Return the (x, y) coordinate for the center point of the cell that contains the specified text.  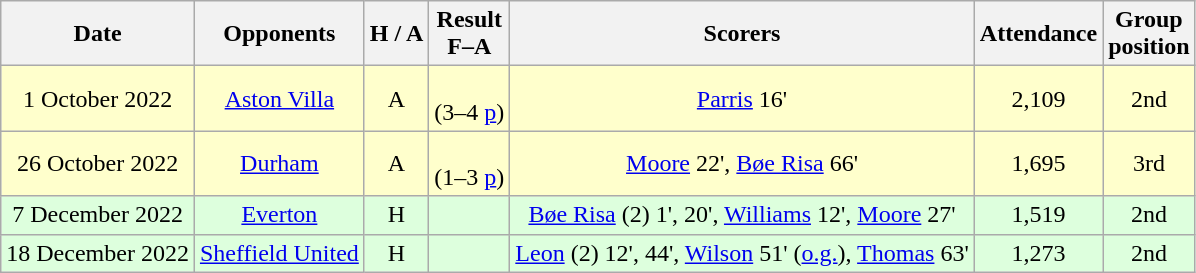
Parris 16' (742, 98)
(1–3 p) (470, 164)
Moore 22', Bøe Risa 66' (742, 164)
Date (98, 34)
Leon (2) 12', 44', Wilson 51' (o.g.), Thomas 63' (742, 253)
Attendance (1038, 34)
1 October 2022 (98, 98)
26 October 2022 (98, 164)
1,519 (1038, 215)
Everton (279, 215)
1,695 (1038, 164)
Opponents (279, 34)
H / A (396, 34)
(3–4 p) (470, 98)
Aston Villa (279, 98)
1,273 (1038, 253)
18 December 2022 (98, 253)
Durham (279, 164)
7 December 2022 (98, 215)
2,109 (1038, 98)
Bøe Risa (2) 1', 20', Williams 12', Moore 27' (742, 215)
Scorers (742, 34)
Groupposition (1149, 34)
Sheffield United (279, 253)
3rd (1149, 164)
ResultF–A (470, 34)
